Output the [X, Y] coordinate of the center of the cell containing the given text.  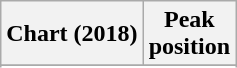
Chart (2018) [72, 34]
Peakposition [189, 34]
